Locate the cell with the specified text and output its (x, y) center coordinate. 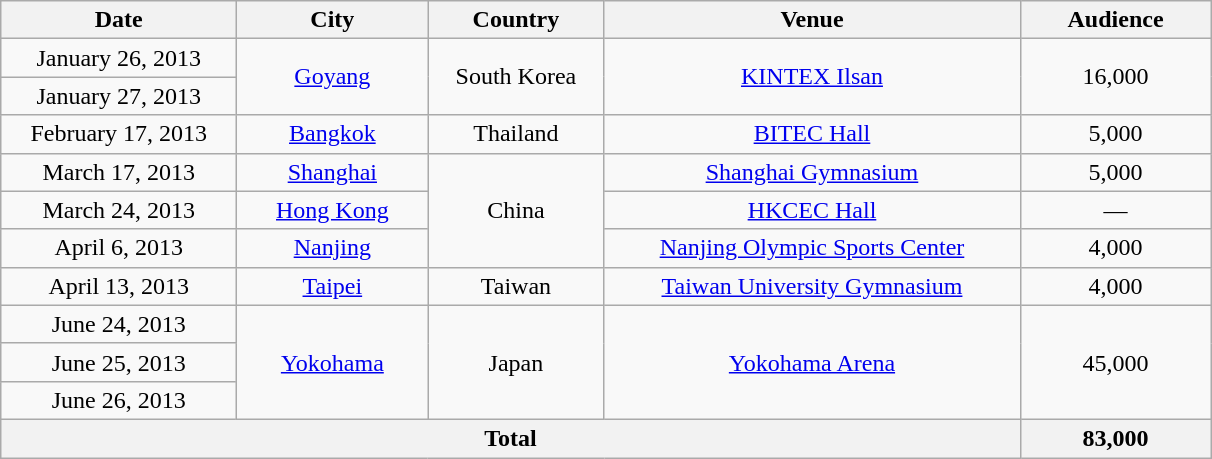
Venue (812, 20)
Shanghai (332, 172)
Nanjing (332, 248)
Total (510, 438)
June 24, 2013 (119, 324)
HKCEC Hall (812, 210)
BITEC Hall (812, 134)
City (332, 20)
Audience (1116, 20)
South Korea (516, 77)
KINTEX Ilsan (812, 77)
April 13, 2013 (119, 286)
Date (119, 20)
Taiwan (516, 286)
Thailand (516, 134)
Shanghai Gymnasium (812, 172)
Yokohama Arena (812, 362)
June 25, 2013 (119, 362)
— (1116, 210)
Japan (516, 362)
June 26, 2013 (119, 400)
Hong Kong (332, 210)
Taipei (332, 286)
Goyang (332, 77)
March 17, 2013 (119, 172)
Yokohama (332, 362)
45,000 (1116, 362)
January 27, 2013 (119, 96)
March 24, 2013 (119, 210)
Country (516, 20)
16,000 (1116, 77)
Nanjing Olympic Sports Center (812, 248)
February 17, 2013 (119, 134)
83,000 (1116, 438)
Bangkok (332, 134)
China (516, 210)
January 26, 2013 (119, 58)
Taiwan University Gymnasium (812, 286)
April 6, 2013 (119, 248)
